Output the (x, y) coordinate of the center of the cell containing the given text.  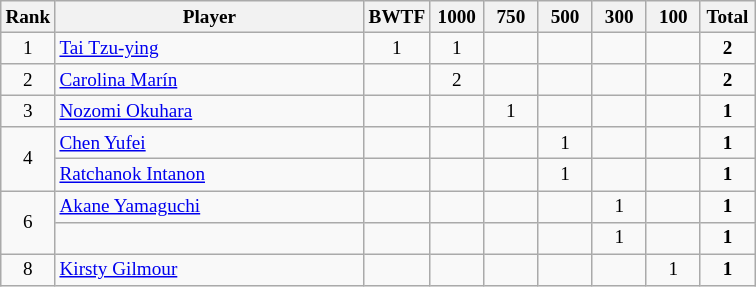
500 (565, 17)
3 (28, 111)
4 (28, 158)
Player (210, 17)
1000 (457, 17)
Rank (28, 17)
6 (28, 222)
Ratchanok Intanon (210, 175)
Akane Yamaguchi (210, 206)
Kirsty Gilmour (210, 270)
8 (28, 270)
300 (619, 17)
750 (511, 17)
100 (673, 17)
Chen Yufei (210, 143)
Carolina Marín (210, 80)
Total (727, 17)
Nozomi Okuhara (210, 111)
Tai Tzu-ying (210, 48)
BWTF (397, 17)
